Scan for the cell matching the given text and deliver its (X, Y) coordinate at center. 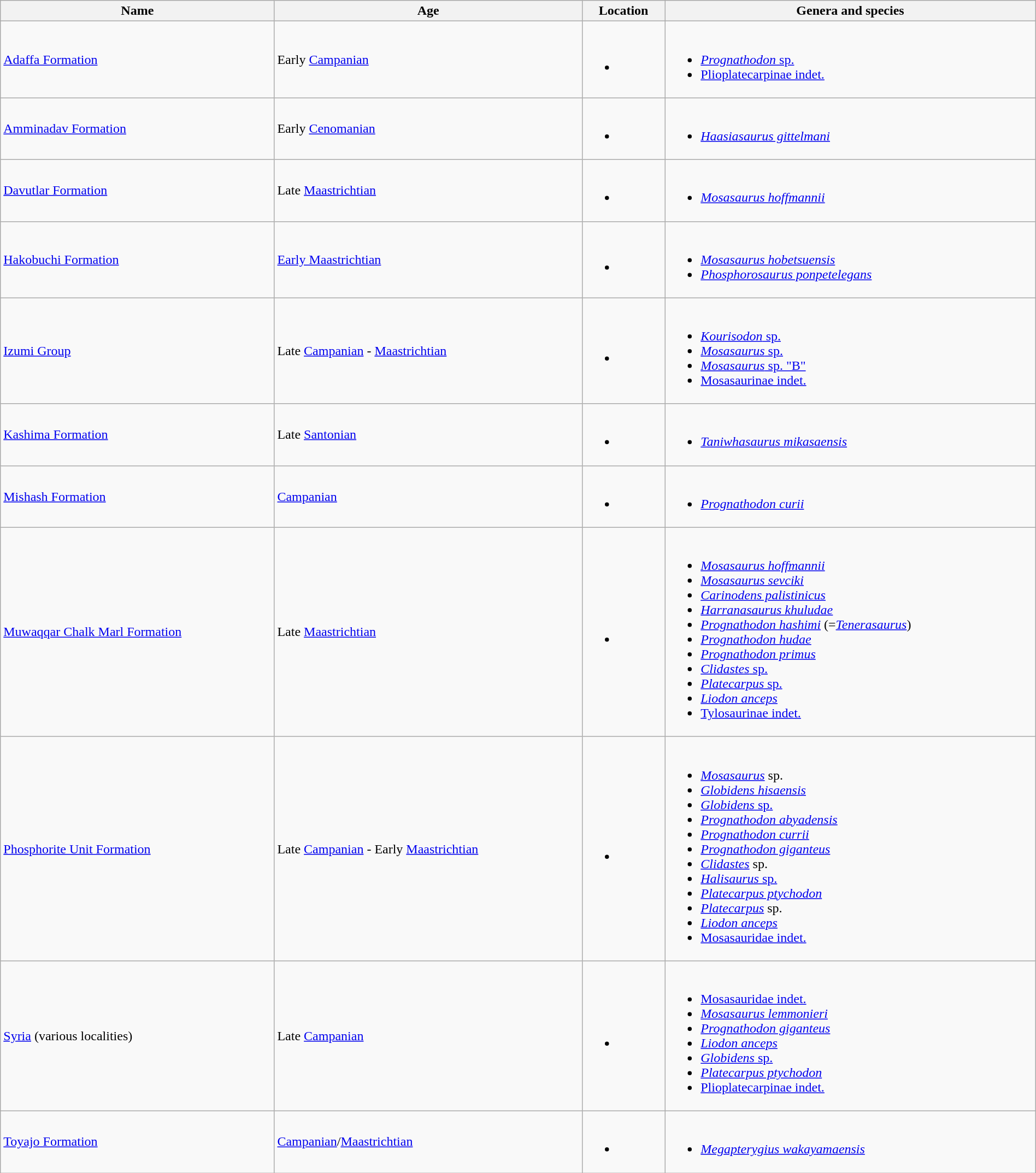
Late Campanian (428, 1036)
Late Santonian (428, 435)
Izumi Group (138, 351)
Late Campanian - Maastrichtian (428, 351)
Campanian/Maastrichtian (428, 1142)
Davutlar Formation (138, 190)
Early Maastrichtian (428, 260)
Genera and species (850, 11)
Mosasaurus hobetsuensisPhosphorosaurus ponpetelegans (850, 260)
Syria (various localities) (138, 1036)
Prognathodon sp.Plioplatecarpinae indet. (850, 60)
Amminadav Formation (138, 129)
Hakobuchi Formation (138, 260)
Muwaqqar Chalk Marl Formation (138, 632)
Kashima Formation (138, 435)
Early Cenomanian (428, 129)
Kourisodon sp.Mosasaurus sp.Mosasaurus sp. "B"Mosasaurinae indet. (850, 351)
Early Campanian (428, 60)
Late Campanian - Early Maastrichtian (428, 848)
Taniwhasaurus mikasaensis (850, 435)
Phosphorite Unit Formation (138, 848)
Haasiasaurus gittelmani (850, 129)
Adaffa Formation (138, 60)
Location (623, 11)
Campanian (428, 496)
Name (138, 11)
Mosasauridae indet.Mosasaurus lemmonieriPrognathodon giganteusLiodon ancepsGlobidens sp.Platecarpus ptychodonPlioplatecarpinae indet. (850, 1036)
Mosasaurus hoffmannii (850, 190)
Megapterygius wakayamaensis (850, 1142)
Prognathodon curii (850, 496)
Mishash Formation (138, 496)
Age (428, 11)
Toyajo Formation (138, 1142)
